Extract the [X, Y] coordinate from the center of the cell holding the provided text.  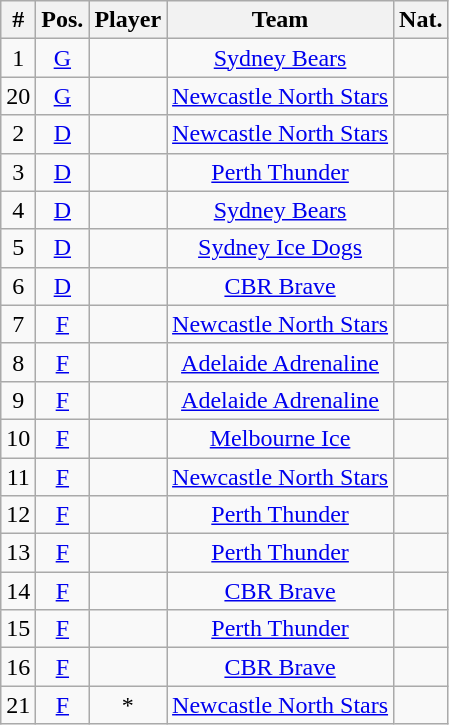
15 [18, 629]
3 [18, 172]
21 [18, 705]
Player [128, 20]
14 [18, 591]
Team [280, 20]
# [18, 20]
7 [18, 324]
Melbourne Ice [280, 438]
6 [18, 286]
11 [18, 477]
Sydney Ice Dogs [280, 248]
16 [18, 667]
* [128, 705]
13 [18, 553]
8 [18, 362]
Nat. [421, 20]
2 [18, 134]
1 [18, 58]
9 [18, 400]
20 [18, 96]
12 [18, 515]
10 [18, 438]
Pos. [62, 20]
5 [18, 248]
4 [18, 210]
